Pinpoint the cell where the given text exists, returning its (X, Y) midpoint coordinate. 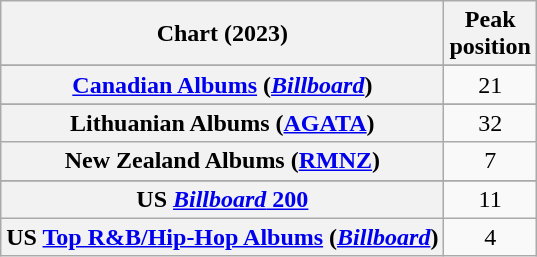
Lithuanian Albums (AGATA) (222, 123)
11 (490, 199)
Peakposition (490, 34)
32 (490, 123)
4 (490, 237)
US Billboard 200 (222, 199)
21 (490, 85)
7 (490, 161)
Canadian Albums (Billboard) (222, 85)
New Zealand Albums (RMNZ) (222, 161)
US Top R&B/Hip-Hop Albums (Billboard) (222, 237)
Chart (2023) (222, 34)
